Return the [x, y] coordinate for the center point of the cell that contains the specified text.  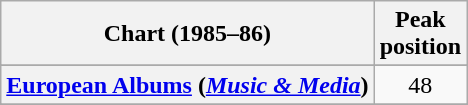
Chart (1985–86) [188, 34]
Peakposition [420, 34]
European Albums (Music & Media) [188, 85]
48 [420, 85]
